Identify which cell holds the provided text, then report its [x, y] central coordinate. 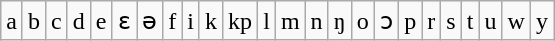
k [210, 21]
t [470, 21]
i [191, 21]
ɔ [386, 21]
r [432, 21]
f [172, 21]
n [316, 21]
u [490, 21]
l [267, 21]
d [78, 21]
ŋ [340, 21]
kp [240, 21]
o [362, 21]
m [290, 21]
a [12, 21]
p [410, 21]
ə [150, 21]
b [34, 21]
s [451, 21]
w [516, 21]
ɛ [124, 21]
y [542, 21]
c [57, 21]
e [101, 21]
